Pinpoint the cell where the given text exists, returning its (x, y) midpoint coordinate. 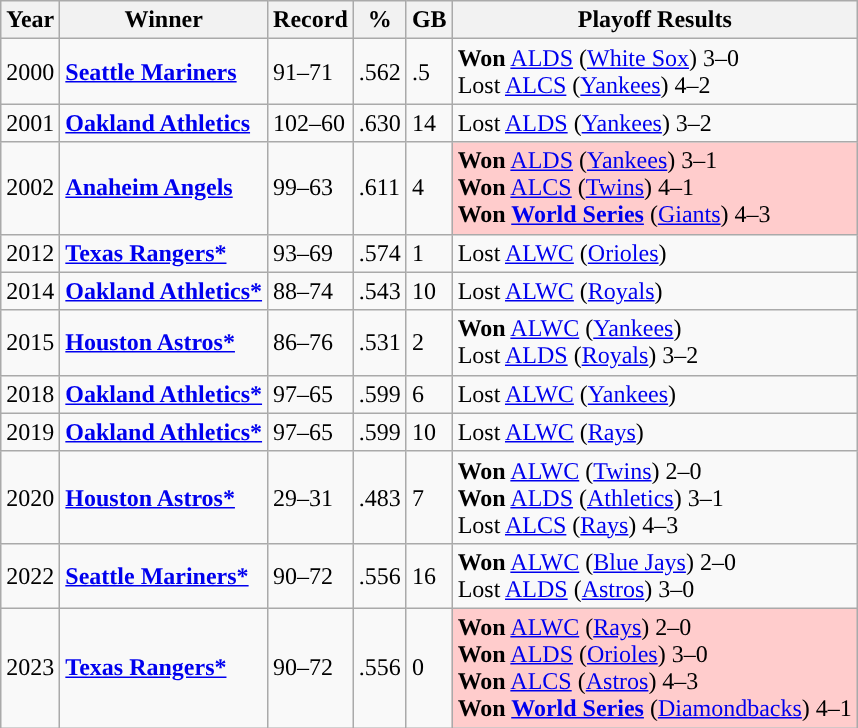
2022 (30, 576)
2001 (30, 123)
99–63 (311, 188)
88–74 (311, 291)
Won ALWC (Twins) 2–0Won ALDS (Athletics) 3–1Lost ALCS (Rays) 4–3 (654, 497)
102–60 (311, 123)
Playoff Results (654, 20)
Year (30, 20)
% (380, 20)
Anaheim Angels (164, 188)
2015 (30, 342)
14 (429, 123)
Lost ALWC (Rays) (654, 432)
GB (429, 20)
2018 (30, 394)
86–76 (311, 342)
Oakland Athletics (164, 123)
Lost ALWC (Royals) (654, 291)
Won ALDS (Yankees) 3–1Won ALCS (Twins) 4–1Won World Series (Giants) 4–3 (654, 188)
2023 (30, 668)
2014 (30, 291)
7 (429, 497)
91–71 (311, 72)
Lost ALWC (Yankees) (654, 394)
2 (429, 342)
Won ALWC (Blue Jays) 2–0Lost ALDS (Astros) 3–0 (654, 576)
Lost ALDS (Yankees) 3–2 (654, 123)
4 (429, 188)
.611 (380, 188)
Lost ALWC (Orioles) (654, 253)
Seattle Mariners (164, 72)
6 (429, 394)
16 (429, 576)
.531 (380, 342)
Won ALWC (Yankees)Lost ALDS (Royals) 3–2 (654, 342)
.630 (380, 123)
2012 (30, 253)
.562 (380, 72)
.5 (429, 72)
Winner (164, 20)
2002 (30, 188)
Record (311, 20)
29–31 (311, 497)
.574 (380, 253)
2019 (30, 432)
93–69 (311, 253)
2000 (30, 72)
.483 (380, 497)
Won ALWC (Rays) 2–0Won ALDS (Orioles) 3–0Won ALCS (Astros) 4–3Won World Series (Diamondbacks) 4–1 (654, 668)
0 (429, 668)
1 (429, 253)
Won ALDS (White Sox) 3–0Lost ALCS (Yankees) 4–2 (654, 72)
Seattle Mariners* (164, 576)
.543 (380, 291)
2020 (30, 497)
